For the text-containing cell, return its midpoint in (x, y) coordinate format. 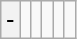
- (10, 20)
